Find where the given text appears and provide that cell's center as (X, Y) coordinate. 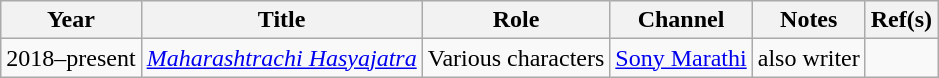
also writer (808, 58)
2018–present (71, 58)
Maharashtrachi Hasyajatra (282, 58)
Various characters (516, 58)
Ref(s) (901, 20)
Role (516, 20)
Notes (808, 20)
Channel (681, 20)
Sony Marathi (681, 58)
Year (71, 20)
Title (282, 20)
